Determine the (x, y) coordinate at the center of the cell enclosing the given text.  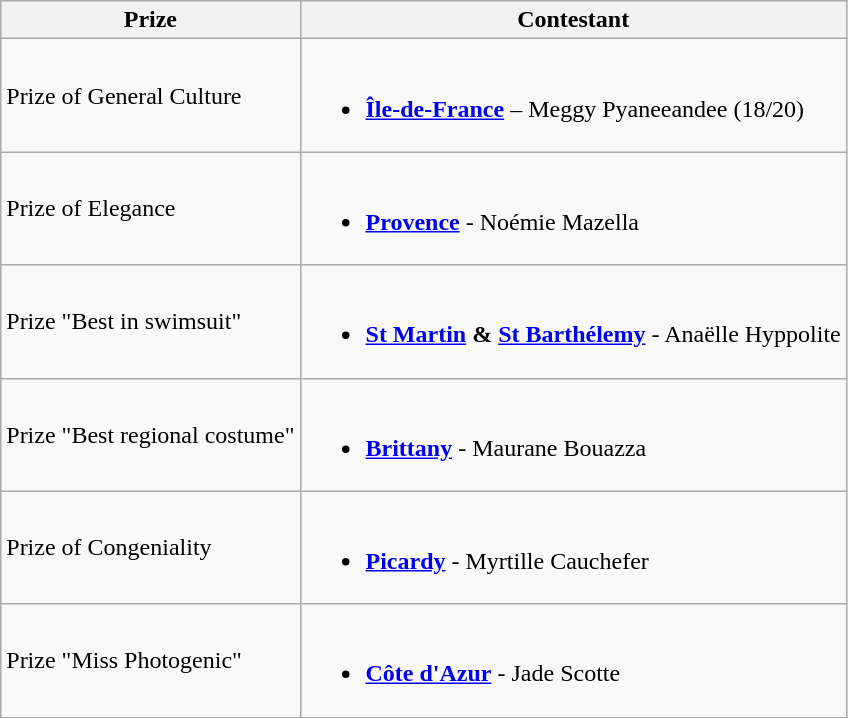
Prize of General Culture (150, 96)
Prize of Congeniality (150, 548)
Contestant (573, 20)
Prize (150, 20)
Provence - Noémie Mazella (573, 208)
Brittany - Maurane Bouazza (573, 434)
Prize "Best in swimsuit" (150, 322)
St Martin & St Barthélemy - Anaëlle Hyppolite (573, 322)
Prize "Best regional costume" (150, 434)
Côte d'Azur - Jade Scotte (573, 660)
Picardy - Myrtille Cauchefer (573, 548)
Prize "Miss Photogenic" (150, 660)
Île-de-France – Meggy Pyaneeandee (18/20) (573, 96)
Prize of Elegance (150, 208)
